Return (X, Y) of the center of cell containing provided text 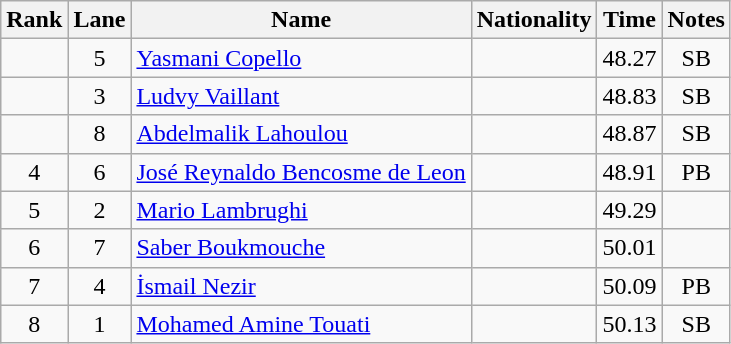
48.87 (630, 134)
İsmail Nezir (301, 286)
48.91 (630, 172)
Name (301, 20)
Nationality (534, 20)
2 (100, 210)
1 (100, 324)
Lane (100, 20)
48.27 (630, 58)
Yasmani Copello (301, 58)
Rank (34, 20)
Saber Boukmouche (301, 248)
48.83 (630, 96)
50.13 (630, 324)
Mario Lambrughi (301, 210)
49.29 (630, 210)
Notes (696, 20)
3 (100, 96)
50.09 (630, 286)
Mohamed Amine Touati (301, 324)
Abdelmalik Lahoulou (301, 134)
Ludvy Vaillant (301, 96)
José Reynaldo Bencosme de Leon (301, 172)
Time (630, 20)
50.01 (630, 248)
